Provide the [X, Y] coordinate of the cell's center where the given text is located.  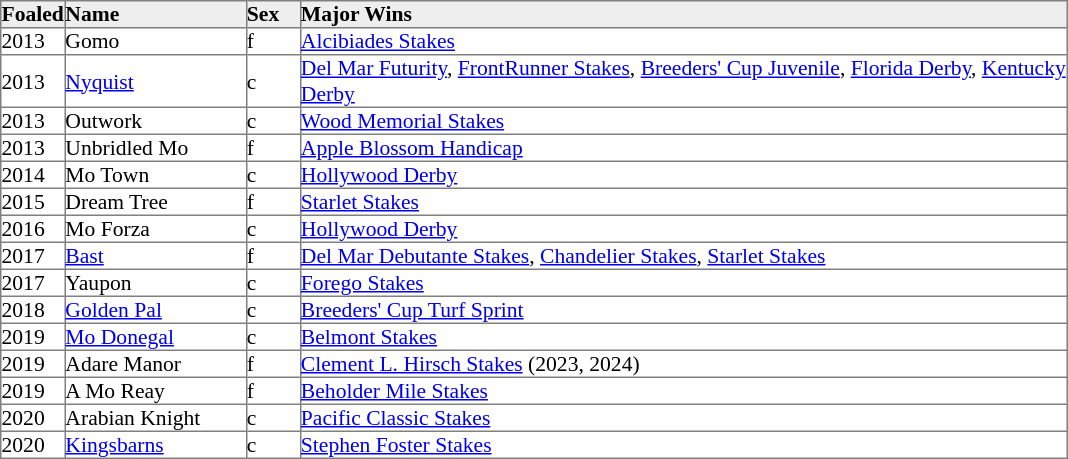
Wood Memorial Stakes [683, 120]
Starlet Stakes [683, 202]
Mo Forza [156, 228]
2014 [33, 174]
Alcibiades Stakes [683, 42]
Stephen Foster Stakes [683, 444]
A Mo Reay [156, 390]
Unbridled Mo [156, 148]
Foaled [33, 14]
Beholder Mile Stakes [683, 390]
Major Wins [683, 14]
Dream Tree [156, 202]
Del Mar Debutante Stakes, Chandelier Stakes, Starlet Stakes [683, 256]
Gomo [156, 42]
Outwork [156, 120]
Del Mar Futurity, FrontRunner Stakes, Breeders' Cup Juvenile, Florida Derby, Kentucky Derby [683, 81]
Forego Stakes [683, 282]
Breeders' Cup Turf Sprint [683, 310]
Bast [156, 256]
Apple Blossom Handicap [683, 148]
Name [156, 14]
Mo Town [156, 174]
Kingsbarns [156, 444]
Clement L. Hirsch Stakes (2023, 2024) [683, 364]
Sex [273, 14]
Pacific Classic Stakes [683, 418]
Nyquist [156, 81]
2018 [33, 310]
Mo Donegal [156, 336]
Golden Pal [156, 310]
Belmont Stakes [683, 336]
Adare Manor [156, 364]
2016 [33, 228]
Yaupon [156, 282]
Arabian Knight [156, 418]
2015 [33, 202]
